Provide the [X, Y] coordinate of the cell's center where the given text is located.  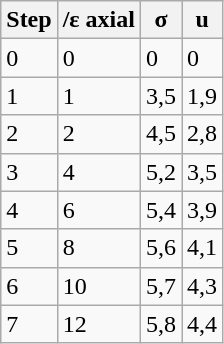
3,9 [202, 210]
5 [29, 248]
8 [98, 248]
5,7 [160, 286]
Step [29, 20]
5,4 [160, 210]
12 [98, 324]
2,8 [202, 134]
5,2 [160, 172]
3 [29, 172]
4,5 [160, 134]
7 [29, 324]
4,1 [202, 248]
4,3 [202, 286]
5,8 [160, 324]
σ [160, 20]
u [202, 20]
4,4 [202, 324]
10 [98, 286]
5,6 [160, 248]
/ε axial [98, 20]
1,9 [202, 96]
